Provide the [X, Y] coordinate of the cell's center where the given text is located.  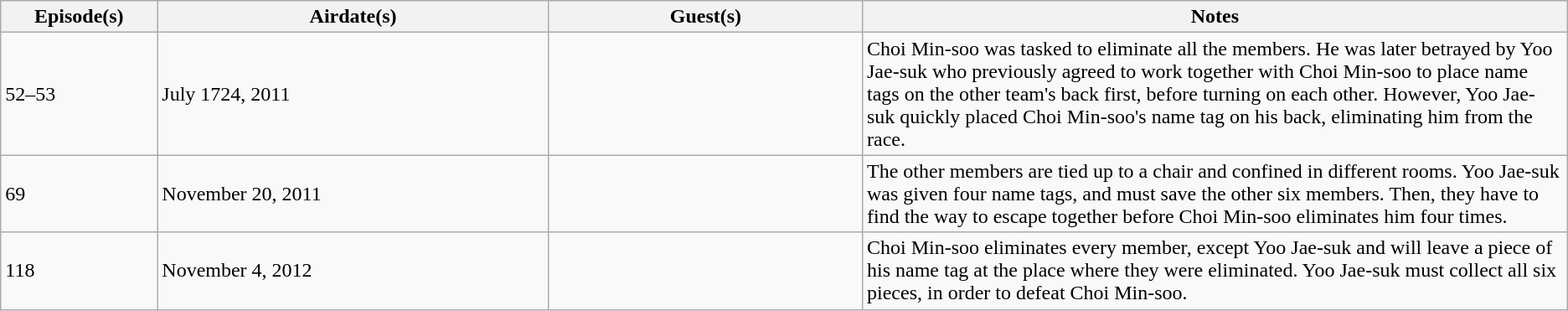
July 1724, 2011 [353, 94]
November 20, 2011 [353, 194]
Notes [1215, 17]
118 [79, 271]
Airdate(s) [353, 17]
52–53 [79, 94]
Episode(s) [79, 17]
69 [79, 194]
November 4, 2012 [353, 271]
Guest(s) [705, 17]
